Search for the cell housing the specified text and yield its [x, y] center coordinate. 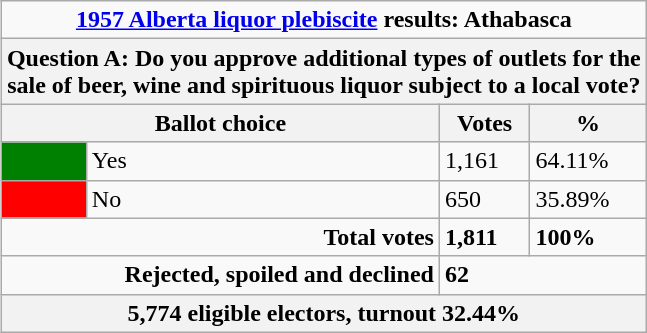
100% [588, 237]
35.89% [588, 199]
Yes [262, 161]
% [588, 123]
Rejected, spoiled and declined [220, 275]
1957 Alberta liquor plebiscite results: Athabasca [324, 20]
Ballot choice [220, 123]
5,774 eligible electors, turnout 32.44% [324, 313]
1,811 [484, 237]
Total votes [220, 237]
Question A: Do you approve additional types of outlets for the sale of beer, wine and spirituous liquor subject to a local vote? [324, 72]
62 [542, 275]
64.11% [588, 161]
Votes [484, 123]
650 [484, 199]
1,161 [484, 161]
No [262, 199]
